For the text-containing cell, return its midpoint in [X, Y] coordinate format. 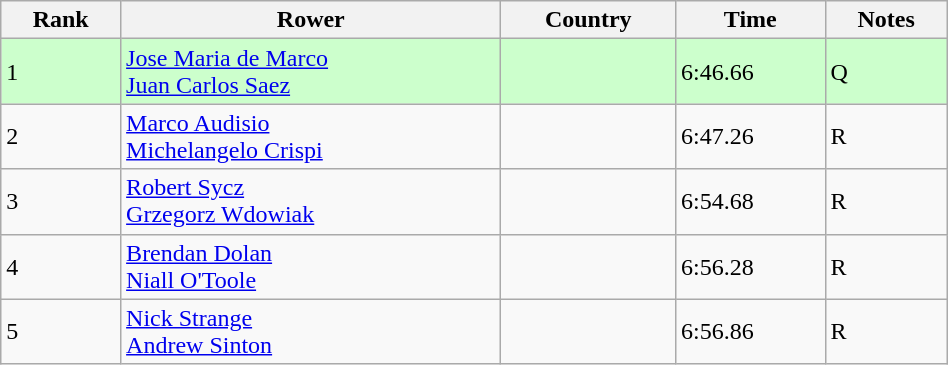
6:46.66 [751, 72]
Notes [886, 20]
3 [61, 202]
4 [61, 266]
2 [61, 136]
Marco Audisio Michelangelo Crispi [311, 136]
Jose Maria de Marco Juan Carlos Saez [311, 72]
Brendan Dolan Niall O'Toole [311, 266]
Nick Strange Andrew Sinton [311, 332]
Robert Sycz Grzegorz Wdowiak [311, 202]
6:56.86 [751, 332]
Rower [311, 20]
6:56.28 [751, 266]
6:54.68 [751, 202]
5 [61, 332]
Country [588, 20]
Time [751, 20]
1 [61, 72]
6:47.26 [751, 136]
Q [886, 72]
Rank [61, 20]
